Output the [x, y] coordinate of the center of the cell containing the given text.  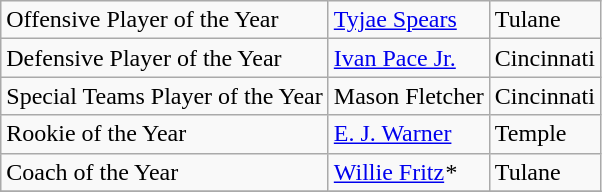
Tyjae Spears [408, 20]
Temple [544, 134]
Willie Fritz* [408, 172]
Offensive Player of the Year [165, 20]
Special Teams Player of the Year [165, 96]
Ivan Pace Jr. [408, 58]
Coach of the Year [165, 172]
Defensive Player of the Year [165, 58]
Rookie of the Year [165, 134]
Mason Fletcher [408, 96]
E. J. Warner [408, 134]
